Extract the [X, Y] coordinate from the center of the cell holding the provided text.  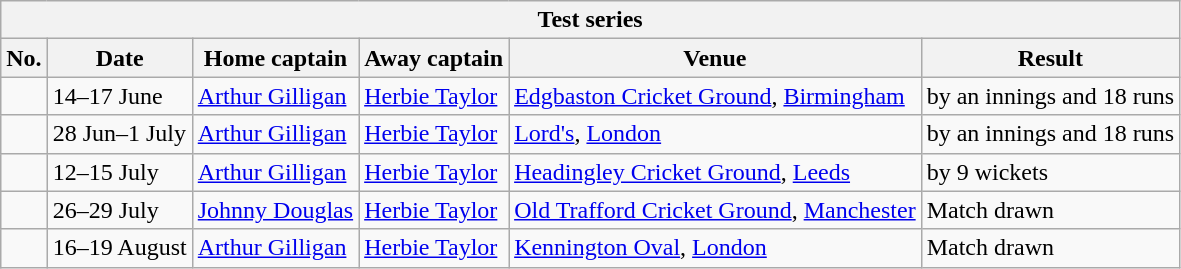
16–19 August [120, 248]
Test series [590, 20]
Old Trafford Cricket Ground, Manchester [716, 210]
by 9 wickets [1050, 172]
Home captain [275, 58]
28 Jun–1 July [120, 134]
Date [120, 58]
Result [1050, 58]
14–17 June [120, 96]
Venue [716, 58]
Kennington Oval, London [716, 248]
Headingley Cricket Ground, Leeds [716, 172]
12–15 July [120, 172]
Lord's, London [716, 134]
Johnny Douglas [275, 210]
26–29 July [120, 210]
Edgbaston Cricket Ground, Birmingham [716, 96]
No. [24, 58]
Away captain [434, 58]
